Extract the [x, y] coordinate from the center of the cell holding the provided text.  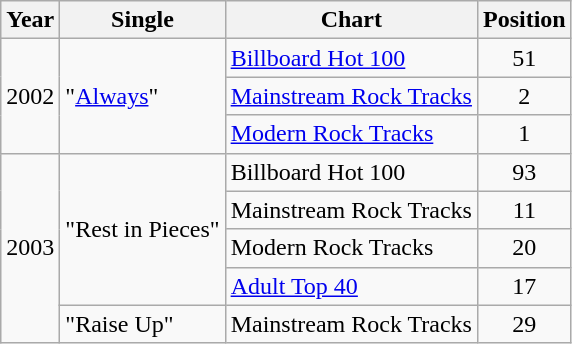
Year [30, 20]
93 [524, 172]
"Always" [142, 96]
2002 [30, 96]
17 [524, 286]
"Rest in Pieces" [142, 229]
2003 [30, 248]
Position [524, 20]
51 [524, 58]
11 [524, 210]
29 [524, 324]
2 [524, 96]
Chart [351, 20]
Single [142, 20]
Adult Top 40 [351, 286]
20 [524, 248]
"Raise Up" [142, 324]
1 [524, 134]
